Output the (x, y) coordinate of the center of the cell containing the given text.  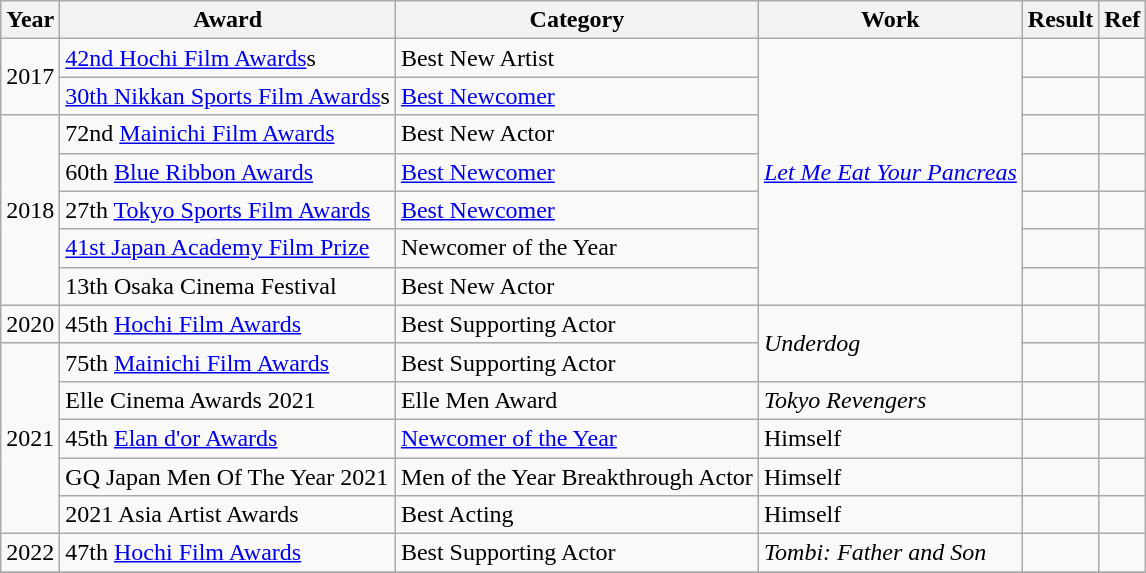
Year (30, 20)
Men of the Year Breakthrough Actor (576, 477)
Best New Artist (576, 58)
27th Tokyo Sports Film Awards (228, 210)
Tokyo Revengers (890, 400)
45th Hochi Film Awards (228, 324)
13th Osaka Cinema Festival (228, 286)
60th Blue Ribbon Awards (228, 172)
45th Elan d'or Awards (228, 438)
2017 (30, 77)
2021 (30, 438)
2022 (30, 553)
47th Hochi Film Awards (228, 553)
Award (228, 20)
75th Mainichi Film Awards (228, 362)
42nd Hochi Film Awardss (228, 58)
Underdog (890, 343)
41st Japan Academy Film Prize (228, 248)
2021 Asia Artist Awards (228, 515)
GQ Japan Men Of The Year 2021 (228, 477)
Best Acting (576, 515)
Elle Cinema Awards 2021 (228, 400)
Category (576, 20)
Tombi: Father and Son (890, 553)
Ref (1122, 20)
2020 (30, 324)
Result (1060, 20)
72nd Mainichi Film Awards (228, 134)
Let Me Eat Your Pancreas (890, 172)
2018 (30, 210)
30th Nikkan Sports Film Awardss (228, 96)
Work (890, 20)
Elle Men Award (576, 400)
